Pinpoint the cell where the given text exists, returning its (X, Y) midpoint coordinate. 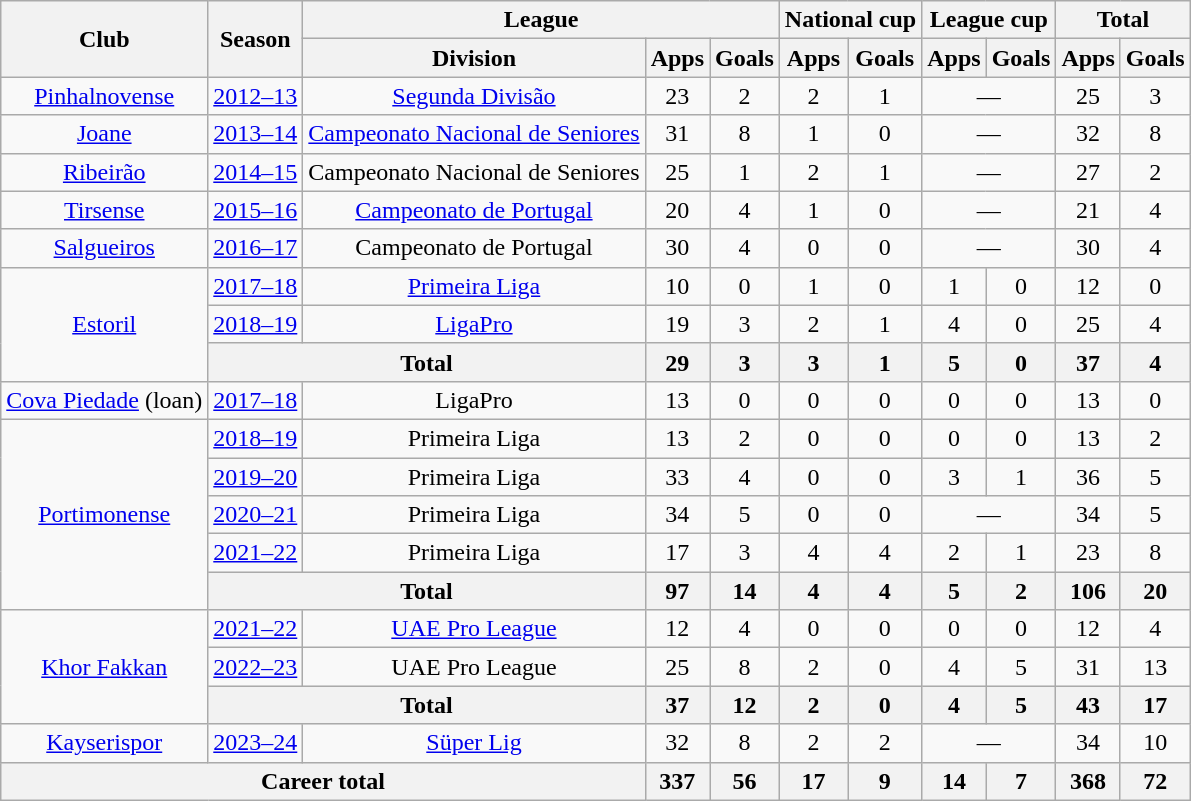
Estoril (104, 324)
Segunda Divisão (474, 96)
Salgueiros (104, 248)
Portimonense (104, 514)
56 (745, 781)
2022–23 (256, 667)
Pinhalnovense (104, 96)
29 (677, 362)
2012–13 (256, 96)
2014–15 (256, 172)
2023–24 (256, 743)
League cup (989, 20)
9 (885, 781)
Tirsense (104, 210)
2013–14 (256, 134)
Ribeirão (104, 172)
Süper Lig (474, 743)
Division (474, 58)
7 (1021, 781)
League (541, 20)
106 (1088, 591)
21 (1088, 210)
27 (1088, 172)
97 (677, 591)
Cova Piedade (loan) (104, 400)
72 (1155, 781)
337 (677, 781)
19 (677, 324)
National cup (850, 20)
36 (1088, 477)
Joane (104, 134)
Kayserispor (104, 743)
43 (1088, 705)
Khor Fakkan (104, 667)
Club (104, 39)
2015–16 (256, 210)
2020–21 (256, 515)
Career total (323, 781)
2016–17 (256, 248)
368 (1088, 781)
Season (256, 39)
2019–20 (256, 477)
33 (677, 477)
